Output the [x, y] coordinate of the center of the cell containing the given text.  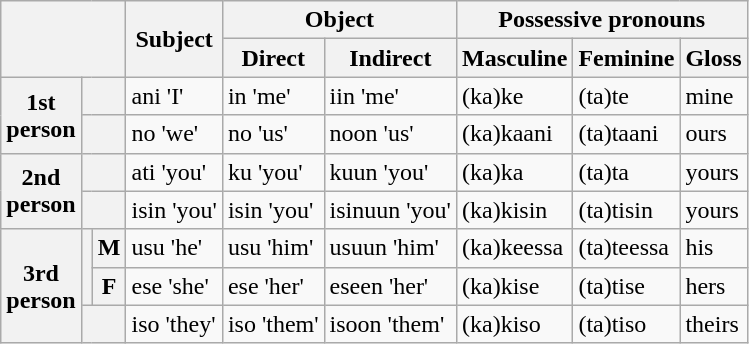
Object [339, 20]
(ka)kise [514, 286]
ese 'her' [273, 286]
usu 'him' [273, 248]
ati 'you' [174, 172]
Possessive pronouns [602, 20]
F [109, 286]
ani 'I' [174, 96]
ese 'she' [174, 286]
Indirect [390, 58]
Feminine [626, 58]
Subject [174, 39]
isoon 'them' [390, 324]
noon 'us' [390, 134]
(ka)kisin [514, 210]
(ka)kaani [514, 134]
(ta)teessa [626, 248]
Direct [273, 58]
Masculine [514, 58]
hers [714, 286]
(ta)te [626, 96]
(ka)kiso [514, 324]
(ka)ka [514, 172]
his [714, 248]
iso 'them' [273, 324]
ku 'you' [273, 172]
(ta)tise [626, 286]
isinuun 'you' [390, 210]
theirs [714, 324]
1stperson [41, 115]
(ka)keessa [514, 248]
(ta)tiso [626, 324]
usu 'he' [174, 248]
M [109, 248]
(ta)ta [626, 172]
mine [714, 96]
(ka)ke [514, 96]
iso 'they' [174, 324]
no 'us' [273, 134]
iin 'me' [390, 96]
kuun 'you' [390, 172]
2ndperson [41, 191]
usuun 'him' [390, 248]
(ta)taani [626, 134]
(ta)tisin [626, 210]
in 'me' [273, 96]
ours [714, 134]
eseen 'her' [390, 286]
no 'we' [174, 134]
3rdperson [41, 286]
Gloss [714, 58]
